Provide the (x, y) coordinate of the cell's center where the given text is located.  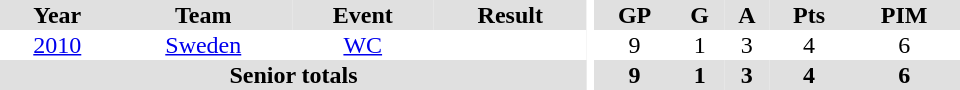
Team (204, 15)
WC (363, 45)
Pts (810, 15)
Result (511, 15)
GP (635, 15)
Senior totals (294, 75)
G (700, 15)
2010 (58, 45)
A (747, 15)
Sweden (204, 45)
Year (58, 15)
Event (363, 15)
PIM (904, 15)
